Scan for the cell matching the given text and deliver its [X, Y] coordinate at center. 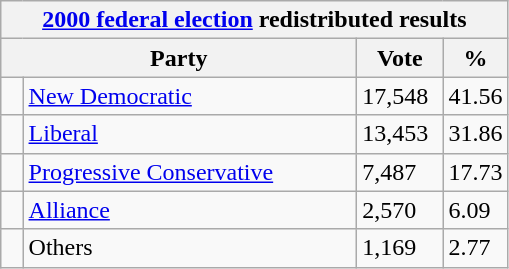
17.73 [476, 172]
Liberal [190, 134]
1,169 [400, 248]
41.56 [476, 96]
2.77 [476, 248]
7,487 [400, 172]
Party [179, 58]
New Democratic [190, 96]
2000 federal election redistributed results [254, 20]
Progressive Conservative [190, 172]
17,548 [400, 96]
2,570 [400, 210]
% [476, 58]
31.86 [476, 134]
13,453 [400, 134]
Others [190, 248]
Alliance [190, 210]
Vote [400, 58]
6.09 [476, 210]
